For the text-containing cell, return its midpoint in [x, y] coordinate format. 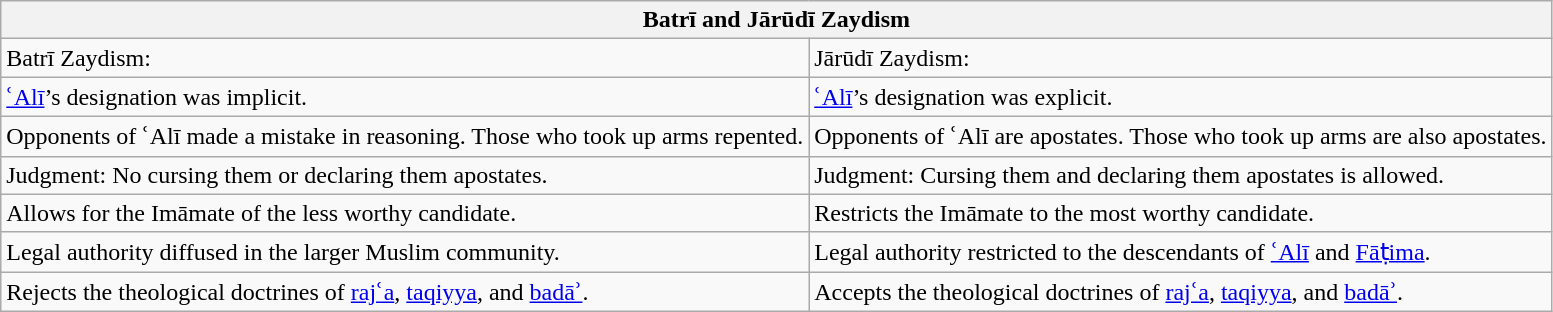
Legal authority diffused in the larger Muslim community. [405, 252]
Allows for the Imāmate of the less worthy candidate. [405, 213]
Jārūdī Zaydism: [1180, 58]
ʿAlī’s designation was explicit. [1180, 97]
Accepts the theological doctrines of rajʿa, taqiyya, and badāʾ. [1180, 292]
Rejects the theological doctrines of rajʿa, taqiyya, and badāʾ. [405, 292]
Opponents of ʿAlī are apostates. Those who took up arms are also apostates. [1180, 136]
ʿAlī’s designation was implicit. [405, 97]
Batrī and Jārūdī Zaydism [776, 20]
Judgment: No cursing them or declaring them apostates. [405, 175]
Opponents of ʿAlī made a mistake in reasoning. Those who took up arms repented. [405, 136]
Legal authority restricted to the descendants of ʿAlī and Fāṭima. [1180, 252]
Batrī Zaydism: [405, 58]
Restricts the Imāmate to the most worthy candidate. [1180, 213]
Judgment: Cursing them and declaring them apostates is allowed. [1180, 175]
